Detect which cell encompasses the target text, then output its (x, y) center coordinate. 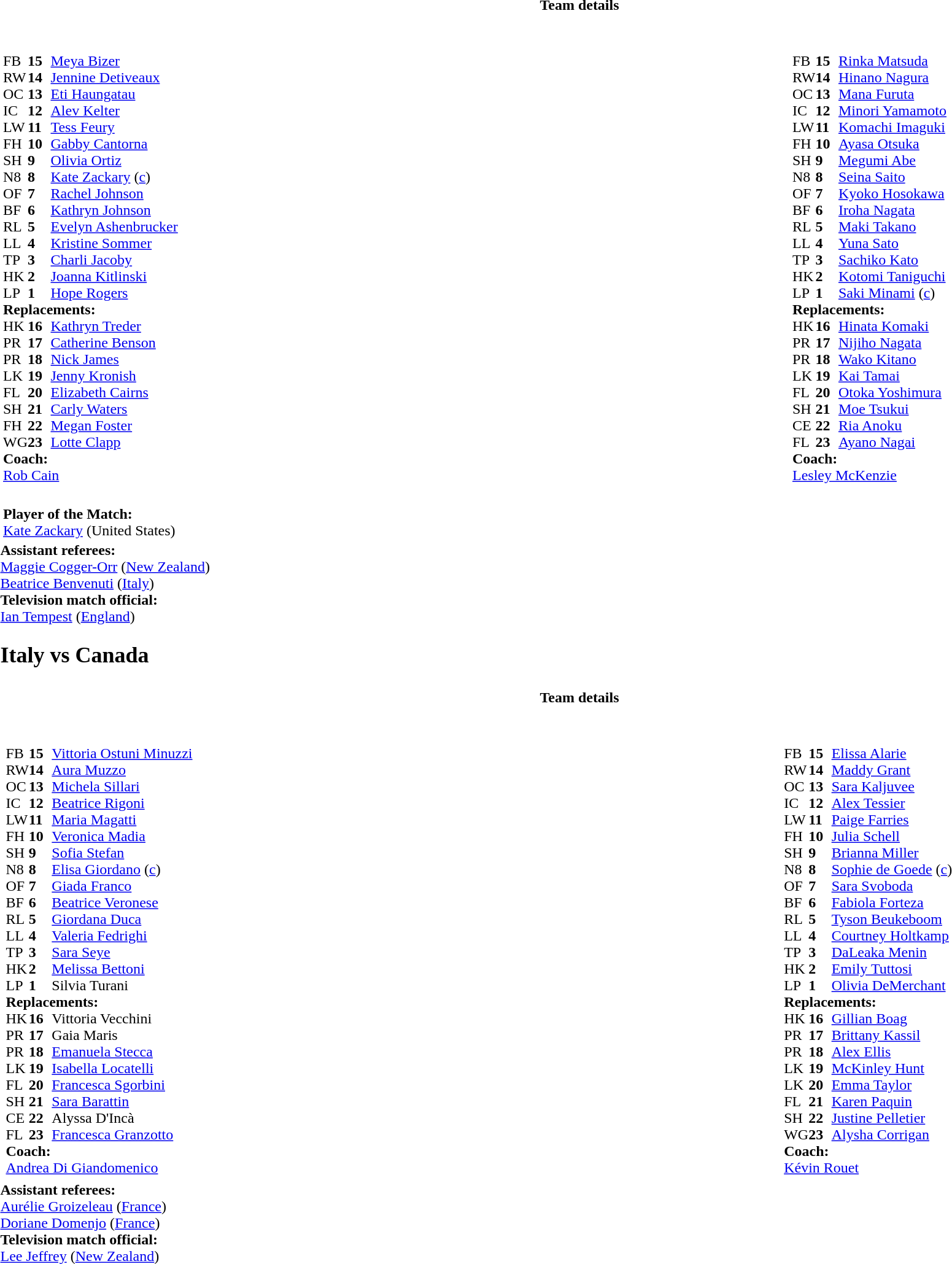
Carly Waters (114, 409)
Kyoko Hosokawa (892, 194)
Ayano Nagai (892, 442)
Kotomi Taniguchi (892, 276)
Maria Magatti (122, 820)
Isabella Locatelli (122, 1068)
Meya Bizer (114, 61)
Tess Feury (114, 128)
Hinata Komaki (892, 327)
Alyssa D'Incà (122, 1119)
Kai Tamai (892, 376)
Elizabeth Cairns (114, 393)
Ayasa Otsuka (892, 144)
Megumi Abe (892, 161)
Kévin Rouet (868, 1168)
Wako Kitano (892, 360)
Kathryn Johnson (114, 210)
Yuna Sato (892, 243)
Joanna Kitlinski (114, 276)
Rinka Matsuda (892, 61)
Veronica Madia (122, 836)
Catherine Benson (114, 343)
Francesca Granzotto (122, 1134)
Moe Tsukui (892, 409)
Eti Haungatau (114, 95)
Sara Seye (122, 953)
Gabby Cantorna (114, 144)
Beatrice Veronese (122, 902)
Ria Anoku (892, 426)
Gaia Maris (122, 1035)
Sachiko Kato (892, 260)
Giordana Duca (122, 920)
Sofia Stefan (122, 853)
Francesca Sgorbini (122, 1085)
Rob Cain (91, 475)
Kate Zackary (c) (114, 177)
Melissa Bettoni (122, 969)
Elisa Giordano (c) (122, 869)
Nick James (114, 360)
Jenny Kronish (114, 376)
Jennine Detiveaux (114, 77)
Charli Jacoby (114, 260)
Beatrice Rigoni (122, 803)
Seina Saito (892, 177)
Kristine Sommer (114, 243)
Valeria Fedrighi (122, 936)
Vittoria Ostuni Minuzzi (122, 754)
Silvia Turani (122, 986)
Aura Muzzo (122, 770)
Kathryn Treder (114, 327)
Giada Franco (122, 886)
Rachel Johnson (114, 194)
Olivia Ortiz (114, 161)
Lesley McKenzie (869, 475)
Iroha Nagata (892, 210)
Andrea Di Giandomenico (99, 1168)
Sara Barattin (122, 1101)
Hinano Nagura (892, 77)
Nijiho Nagata (892, 343)
Komachi Imaguki (892, 128)
Maki Takano (892, 227)
Michela Sillari (122, 787)
Vittoria Vecchini (122, 1019)
Emanuela Stecca (122, 1052)
Megan Foster (114, 426)
Alev Kelter (114, 111)
Hope Rogers (114, 293)
Otoka Yoshimura (892, 393)
Lotte Clapp (114, 442)
Minori Yamamoto (892, 111)
Evelyn Ashenbrucker (114, 227)
Saki Minami (c) (892, 293)
Mana Furuta (892, 95)
